Scan for the cell matching the given text and deliver its [X, Y] coordinate at center. 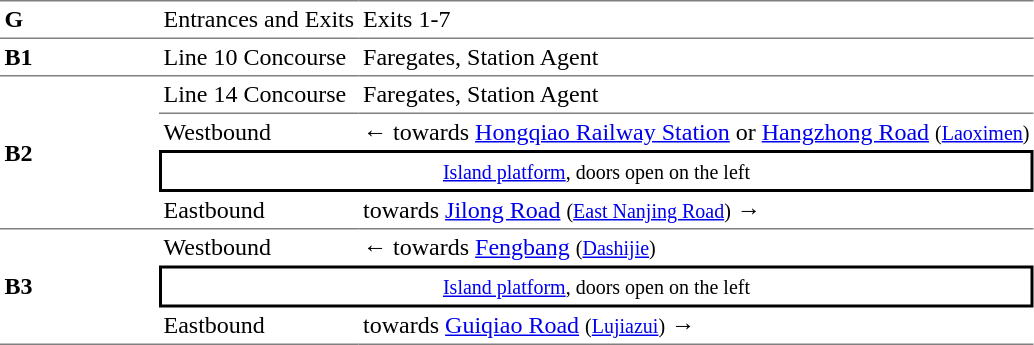
← towards Fengbang (Dashijie) [696, 248]
← towards Hongqiao Railway Station or Hangzhong Road (Laoximen) [696, 132]
Line 14 Concourse [259, 95]
Exits 1-7 [696, 20]
Line 10 Concourse [259, 58]
Entrances and Exits [259, 20]
Eastbound [259, 211]
towards Jilong Road (East Nanjing Road) → [696, 211]
B2 [80, 152]
B1 [80, 58]
G [80, 20]
